Detect which cell encompasses the target text, then output its [X, Y] center coordinate. 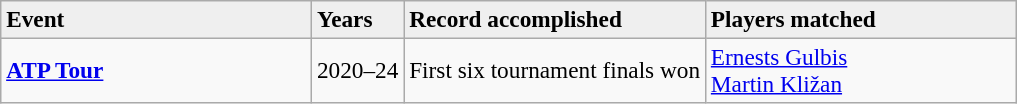
2020–24 [358, 70]
Players matched [860, 19]
Record accomplished [555, 19]
First six tournament finals won [555, 70]
ATP Tour [156, 70]
Ernests GulbisMartin Kližan [860, 70]
Years [358, 19]
Event [156, 19]
